Capture the cell that displays the provided text and extract its [x, y] central coordinate. 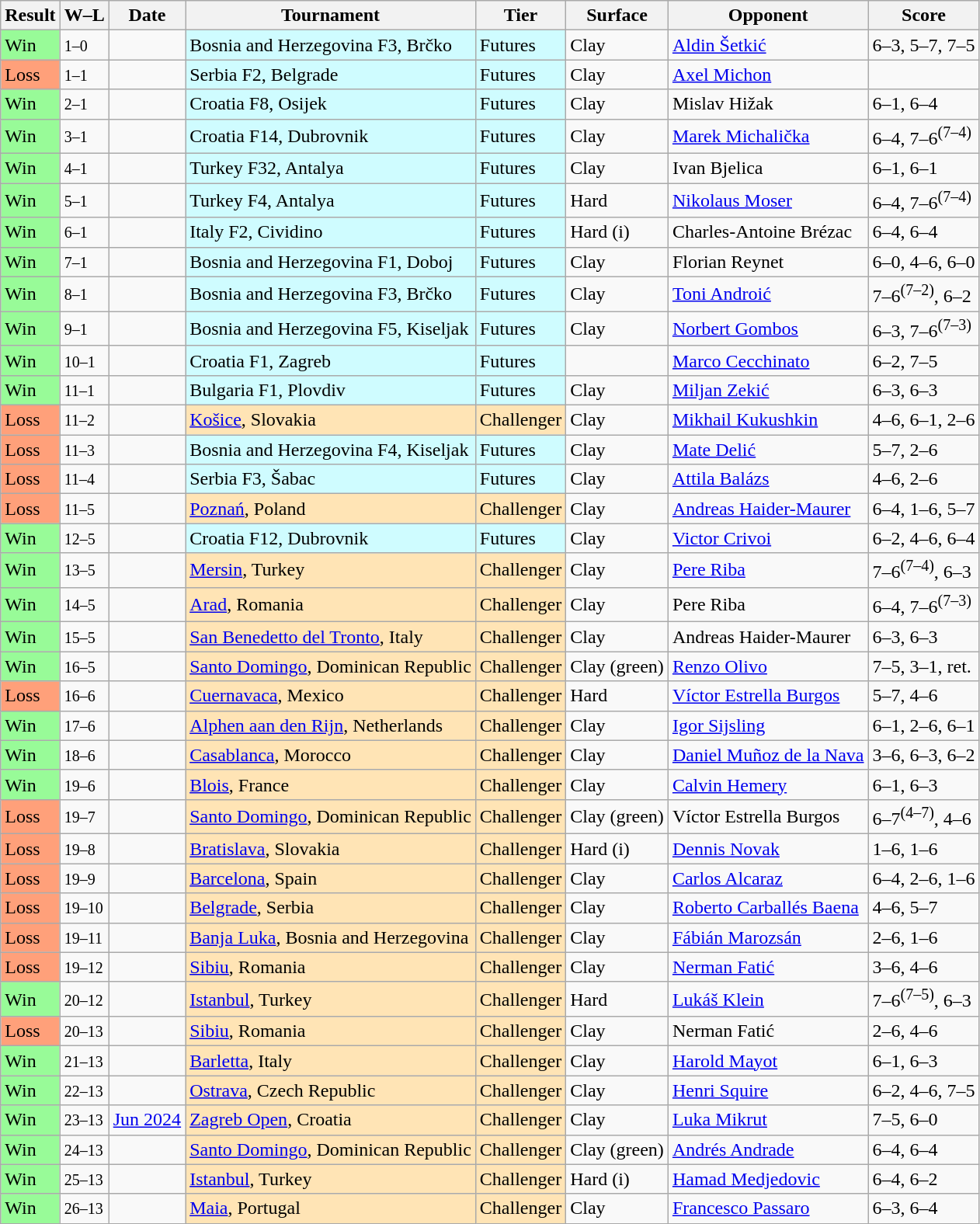
Result [30, 16]
6–4, 6–2 [924, 1179]
19–12 [84, 967]
11–4 [84, 479]
7–5, 6–0 [924, 1120]
Barcelona, Spain [331, 878]
15–5 [84, 637]
6–4, 2–6, 1–6 [924, 878]
7–6(7–5), 6–3 [924, 999]
18–6 [84, 755]
4–6, 6–1, 2–6 [924, 420]
2–6, 4–6 [924, 1031]
5–7, 2–6 [924, 450]
Marco Cecchinato [768, 360]
Maia, Portugal [331, 1208]
W–L [84, 16]
Poznań, Poland [331, 509]
6–3, 6–4 [924, 1208]
Renzo Olivo [768, 666]
Hamad Medjedovic [768, 1179]
6–3, 7–6(7–3) [924, 329]
19–9 [84, 878]
3–6, 6–3, 6–2 [924, 755]
11–1 [84, 390]
6–2, 4–6, 7–5 [924, 1090]
Florian Reynet [768, 262]
Francesco Passaro [768, 1208]
Turkey F4, Antalya [331, 200]
Date [147, 16]
Charles-Antoine Brézac [768, 232]
3–6, 4–6 [924, 967]
Tier [520, 16]
Victor Crivoi [768, 538]
16–6 [84, 696]
Aldin Šetkić [768, 45]
Luka Mikrut [768, 1120]
Andrés Andrade [768, 1149]
Toni Androić [768, 294]
Banja Luka, Bosnia and Herzegovina [331, 937]
20–13 [84, 1031]
Cuernavaca, Mexico [331, 696]
Tournament [331, 16]
1–1 [84, 75]
Axel Michon [768, 75]
12–5 [84, 538]
Carlos Alcaraz [768, 878]
1–6, 1–6 [924, 849]
6–1 [84, 232]
Barletta, Italy [331, 1061]
20–12 [84, 999]
Bratislava, Slovakia [331, 849]
Fábián Marozsán [768, 937]
25–13 [84, 1179]
Mersin, Turkey [331, 570]
Zagreb Open, Croatia [331, 1120]
5–7, 4–6 [924, 696]
6–0, 4–6, 6–0 [924, 262]
Bosnia and Herzegovina F5, Kiseljak [331, 329]
4–6, 2–6 [924, 479]
16–5 [84, 666]
Croatia F1, Zagreb [331, 360]
Opponent [768, 16]
13–5 [84, 570]
Ivan Bjelica [768, 169]
21–13 [84, 1061]
5–1 [84, 200]
4–1 [84, 169]
Ostrava, Czech Republic [331, 1090]
Jun 2024 [147, 1120]
Dennis Novak [768, 849]
10–1 [84, 360]
2–6, 1–6 [924, 937]
14–5 [84, 604]
Croatia F12, Dubrovnik [331, 538]
6–3, 5–7, 7–5 [924, 45]
19–7 [84, 817]
Croatia F8, Osijek [331, 104]
Nikolaus Moser [768, 200]
26–13 [84, 1208]
Blois, France [331, 784]
Croatia F14, Dubrovnik [331, 137]
6–1, 6–1 [924, 169]
7–1 [84, 262]
Serbia F3, Šabac [331, 479]
1–0 [84, 45]
4–6, 5–7 [924, 908]
Arad, Romania [331, 604]
17–6 [84, 725]
6–4, 7–6(7–3) [924, 604]
7–5, 3–1, ret. [924, 666]
23–13 [84, 1120]
6–4, 1–6, 5–7 [924, 509]
Harold Mayot [768, 1061]
7–6(7–4), 6–3 [924, 570]
22–13 [84, 1090]
Mikhail Kukushkin [768, 420]
Serbia F2, Belgrade [331, 75]
Igor Sijsling [768, 725]
Norbert Gombos [768, 329]
Surface [617, 16]
Košice, Slovakia [331, 420]
Belgrade, Serbia [331, 908]
Henri Squire [768, 1090]
Calvin Hemery [768, 784]
Lukáš Klein [768, 999]
Casablanca, Morocco [331, 755]
8–1 [84, 294]
3–1 [84, 137]
6–2, 4–6, 6–4 [924, 538]
7–6(7–2), 6–2 [924, 294]
Turkey F32, Antalya [331, 169]
6–2, 7–5 [924, 360]
11–2 [84, 420]
19–8 [84, 849]
Alphen aan den Rijn, Netherlands [331, 725]
6–7(4–7), 4–6 [924, 817]
Bosnia and Herzegovina F4, Kiseljak [331, 450]
Roberto Carballés Baena [768, 908]
San Benedetto del Tronto, Italy [331, 637]
11–5 [84, 509]
2–1 [84, 104]
Daniel Muñoz de la Nava [768, 755]
Marek Michalička [768, 137]
6–1, 6–4 [924, 104]
Bulgaria F1, Plovdiv [331, 390]
6–1, 2–6, 6–1 [924, 725]
24–13 [84, 1149]
Italy F2, Cividino [331, 232]
Attila Balázs [768, 479]
Mislav Hižak [768, 104]
Miljan Zekić [768, 390]
19–6 [84, 784]
Score [924, 16]
Bosnia and Herzegovina F1, Doboj [331, 262]
19–11 [84, 937]
19–10 [84, 908]
Mate Delić [768, 450]
9–1 [84, 329]
11–3 [84, 450]
